Search for the cell housing the specified text and yield its (X, Y) center coordinate. 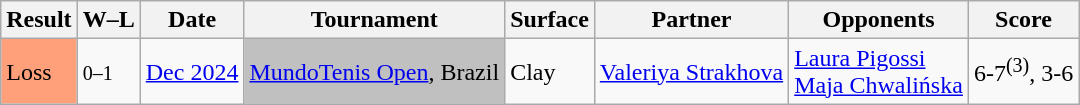
Date (192, 20)
Clay (550, 72)
Tournament (374, 20)
MundoTenis Open, Brazil (374, 72)
Valeriya Strakhova (691, 72)
Surface (550, 20)
0–1 (108, 72)
Opponents (879, 20)
6-7(3), 3-6 (1023, 72)
Partner (691, 20)
W–L (108, 20)
Result (39, 20)
Score (1023, 20)
Laura Pigossi Maja Chwalińska (879, 72)
Dec 2024 (192, 72)
Loss (39, 72)
